Detect which cell encompasses the target text, then output its [x, y] center coordinate. 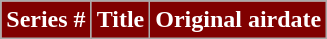
Original airdate [238, 20]
Series # [46, 20]
Title [120, 20]
